Locate the cell with the specified text and output its [X, Y] center coordinate. 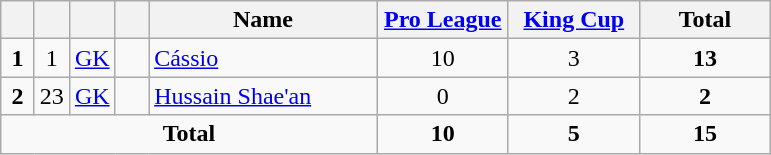
Pro League [442, 20]
King Cup [574, 20]
Name [264, 20]
23 [52, 96]
5 [574, 134]
0 [442, 96]
3 [574, 58]
Cássio [264, 58]
13 [704, 58]
Hussain Shae'an [264, 96]
15 [704, 134]
